Capture the cell that displays the provided text and extract its [X, Y] central coordinate. 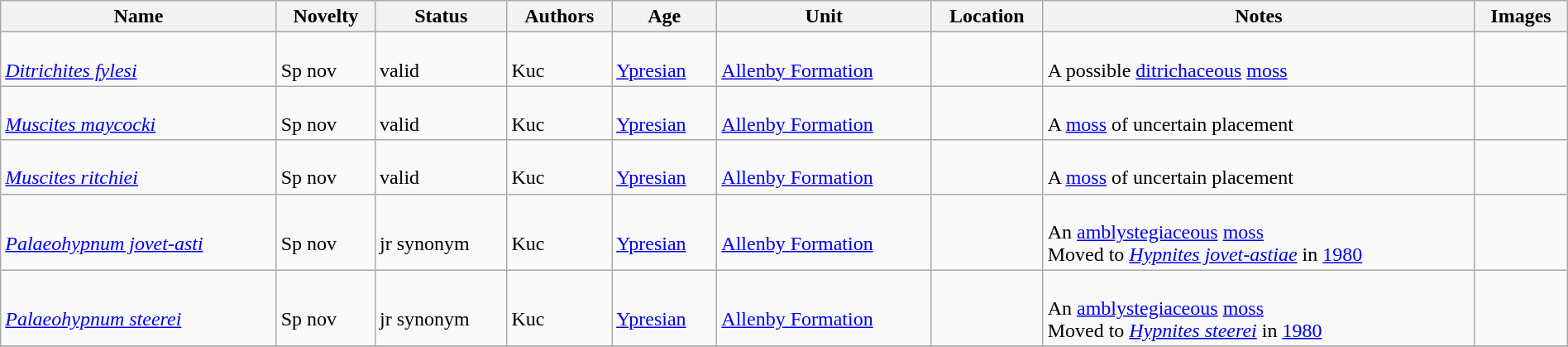
A possible ditrichaceous moss [1259, 60]
Images [1522, 17]
An amblystegiaceous moss Moved to Hypnites jovet-astiae in 1980 [1259, 232]
An amblystegiaceous moss Moved to Hypnites steerei in 1980 [1259, 308]
Name [139, 17]
Ditrichites fylesi [139, 60]
Status [442, 17]
Age [665, 17]
Muscites maycocki [139, 113]
Location [987, 17]
Authors [559, 17]
Palaeohypnum jovet-asti [139, 232]
Novelty [326, 17]
Palaeohypnum steerei [139, 308]
Unit [824, 17]
Notes [1259, 17]
Muscites ritchiei [139, 167]
